Identify which cell holds the provided text, then report its (X, Y) central coordinate. 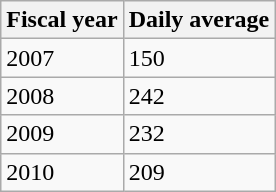
209 (199, 172)
Daily average (199, 20)
150 (199, 58)
232 (199, 134)
2007 (62, 58)
2008 (62, 96)
2010 (62, 172)
Fiscal year (62, 20)
242 (199, 96)
2009 (62, 134)
